Return the [x, y] coordinate for the center point of the cell that contains the specified text.  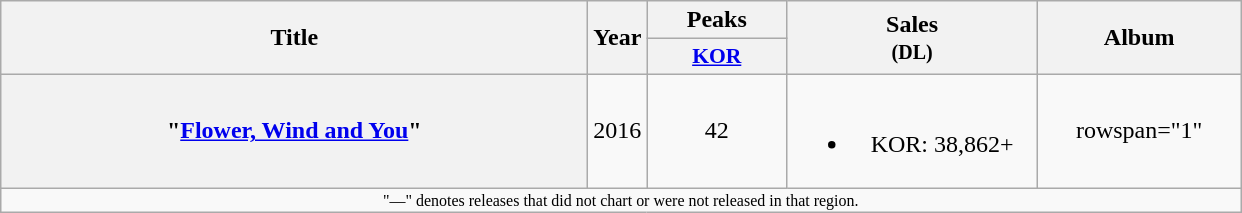
Year [618, 38]
KOR: 38,862+ [912, 130]
Album [1140, 38]
42 [717, 130]
Title [294, 38]
2016 [618, 130]
rowspan="1" [1140, 130]
Sales(DL) [912, 38]
"Flower, Wind and You" [294, 130]
"—" denotes releases that did not chart or were not released in that region. [621, 200]
KOR [717, 57]
Peaks [717, 20]
